Output the [X, Y] coordinate of the center of the cell containing the given text.  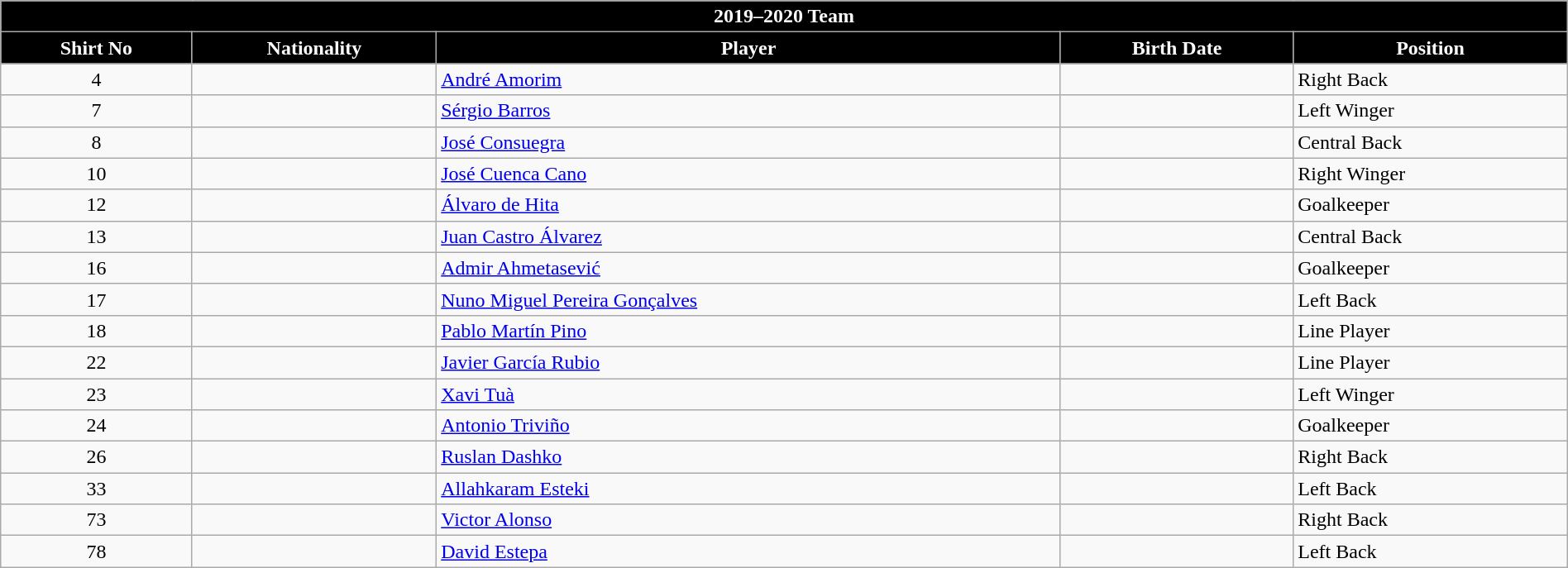
73 [96, 520]
David Estepa [749, 551]
7 [96, 111]
8 [96, 142]
Pablo Martín Pino [749, 331]
José Consuegra [749, 142]
Victor Alonso [749, 520]
Nationality [314, 48]
Shirt No [96, 48]
Ruslan Dashko [749, 457]
Javier García Rubio [749, 362]
26 [96, 457]
Nuno Miguel Pereira Gonçalves [749, 299]
24 [96, 426]
10 [96, 174]
Sérgio Barros [749, 111]
2019–2020 Team [784, 17]
33 [96, 489]
Juan Castro Álvarez [749, 236]
Admir Ahmetasević [749, 268]
Right Winger [1431, 174]
Allahkaram Esteki [749, 489]
4 [96, 79]
13 [96, 236]
Position [1431, 48]
16 [96, 268]
Álvaro de Hita [749, 205]
22 [96, 362]
Birth Date [1176, 48]
José Cuenca Cano [749, 174]
17 [96, 299]
12 [96, 205]
18 [96, 331]
Xavi Tuà [749, 394]
Player [749, 48]
23 [96, 394]
André Amorim [749, 79]
78 [96, 551]
Antonio Triviño [749, 426]
